Identify which cell holds the provided text, then report its (x, y) central coordinate. 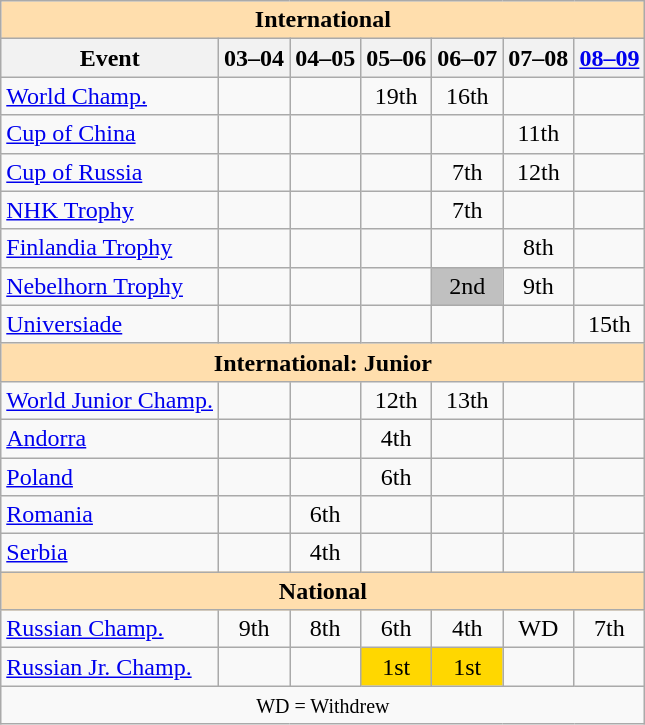
04–05 (326, 58)
11th (538, 134)
03–04 (254, 58)
NHK Trophy (110, 210)
Romania (110, 515)
15th (610, 324)
World Champ. (110, 96)
Cup of Russia (110, 172)
Russian Jr. Champ. (110, 667)
Nebelhorn Trophy (110, 286)
WD (538, 629)
2nd (468, 286)
Russian Champ. (110, 629)
Cup of China (110, 134)
16th (468, 96)
05–06 (396, 58)
WD = Withdrew (323, 705)
19th (396, 96)
Andorra (110, 438)
International (323, 20)
Poland (110, 477)
Finlandia Trophy (110, 248)
08–09 (610, 58)
International: Junior (323, 362)
Serbia (110, 553)
National (323, 591)
07–08 (538, 58)
World Junior Champ. (110, 400)
Universiade (110, 324)
Event (110, 58)
13th (468, 400)
06–07 (468, 58)
